Extract the [X, Y] coordinate from the center of the cell holding the provided text.  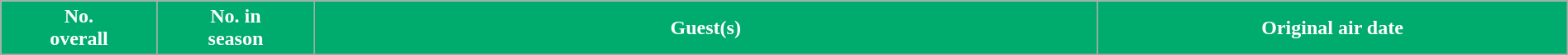
No. inseason [235, 28]
No.overall [79, 28]
Original air date [1332, 28]
Guest(s) [706, 28]
